Scan for the cell matching the given text and deliver its [X, Y] coordinate at center. 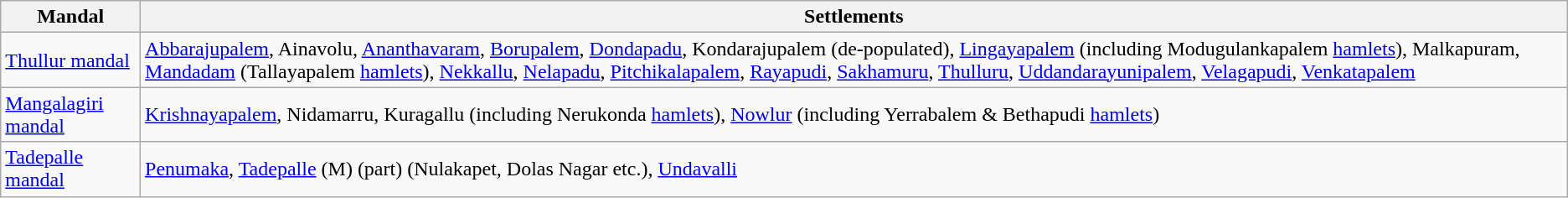
Mangalagiri mandal [70, 114]
Penumaka, Tadepalle (M) (part) (Nulakapet, Dolas Nagar etc.), Undavalli [854, 169]
Settlements [854, 17]
Krishnayapalem, Nidamarru, Kuragallu (including Nerukonda hamlets), Nowlur (including Yerrabalem & Bethapudi hamlets) [854, 114]
Mandal [70, 17]
Tadepalle mandal [70, 169]
Thullur mandal [70, 60]
